From the cell containing the given text, extract its center point as (X, Y) coordinate. 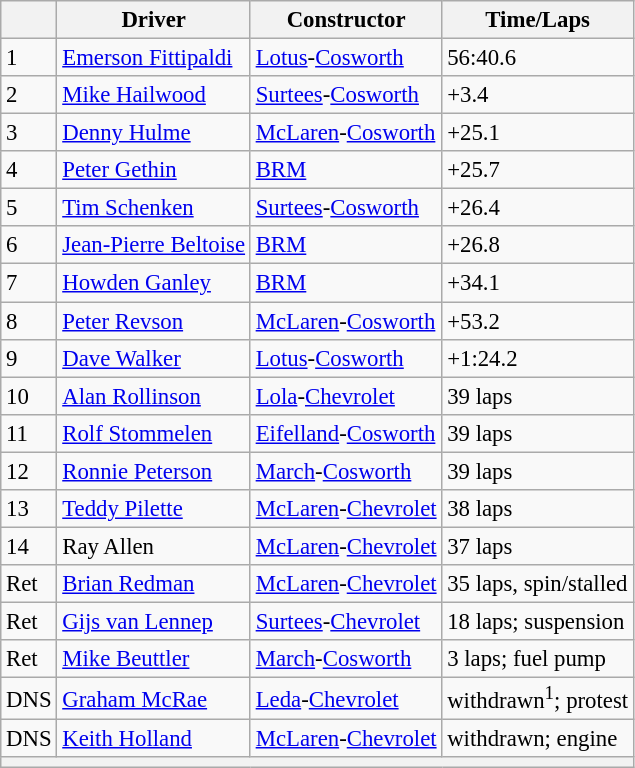
Jean-Pierre Beltoise (154, 245)
Driver (154, 20)
12 (29, 471)
Ray Allen (154, 546)
4 (29, 170)
Gijs van Lennep (154, 621)
+1:24.2 (538, 358)
Surtees-Chevrolet (346, 621)
Peter Gethin (154, 170)
+26.4 (538, 208)
6 (29, 245)
Ronnie Peterson (154, 471)
7 (29, 283)
Peter Revson (154, 321)
37 laps (538, 546)
9 (29, 358)
Emerson Fittipaldi (154, 58)
18 laps; suspension (538, 621)
56:40.6 (538, 58)
11 (29, 433)
Constructor (346, 20)
Leda-Chevrolet (346, 699)
38 laps (538, 509)
Graham McRae (154, 699)
+25.7 (538, 170)
Eifelland-Cosworth (346, 433)
3 laps; fuel pump (538, 659)
13 (29, 509)
Time/Laps (538, 20)
+34.1 (538, 283)
withdrawn; engine (538, 739)
Teddy Pilette (154, 509)
10 (29, 396)
Lola-Chevrolet (346, 396)
Howden Ganley (154, 283)
Dave Walker (154, 358)
+25.1 (538, 133)
2 (29, 95)
Brian Redman (154, 584)
+53.2 (538, 321)
Keith Holland (154, 739)
+26.8 (538, 245)
+3.4 (538, 95)
Tim Schenken (154, 208)
Mike Beuttler (154, 659)
Denny Hulme (154, 133)
5 (29, 208)
Alan Rollinson (154, 396)
withdrawn1; protest (538, 699)
1 (29, 58)
14 (29, 546)
8 (29, 321)
Rolf Stommelen (154, 433)
35 laps, spin/stalled (538, 584)
3 (29, 133)
Mike Hailwood (154, 95)
